Output the (x, y) coordinate of the center of the cell containing the given text.  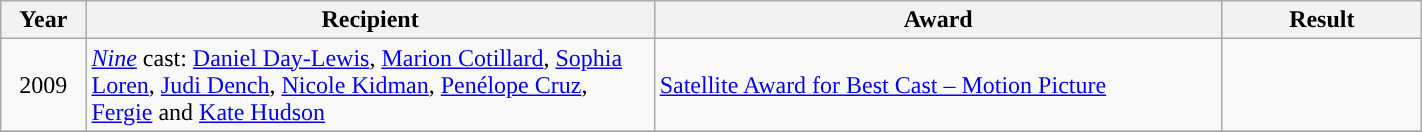
Satellite Award for Best Cast – Motion Picture (938, 85)
Recipient (370, 20)
Nine cast: Daniel Day-Lewis, Marion Cotillard, Sophia Loren, Judi Dench, Nicole Kidman, Penélope Cruz, Fergie and Kate Hudson (370, 85)
Year (44, 20)
Result (1322, 20)
2009 (44, 85)
Award (938, 20)
